Extract the (x, y) coordinate from the center of the cell holding the provided text.  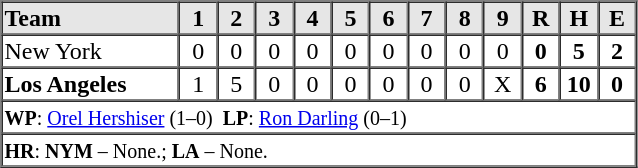
8 (465, 18)
3 (274, 18)
X (503, 84)
Team (91, 18)
New York (91, 50)
4 (312, 18)
HR: NYM – None.; LA – None. (319, 150)
7 (427, 18)
E (617, 18)
H (579, 18)
9 (503, 18)
Los Angeles (91, 84)
WP: Orel Hershiser (1–0) LP: Ron Darling (0–1) (319, 116)
10 (579, 84)
R (541, 18)
